From the cell containing the given text, extract its center point as (X, Y) coordinate. 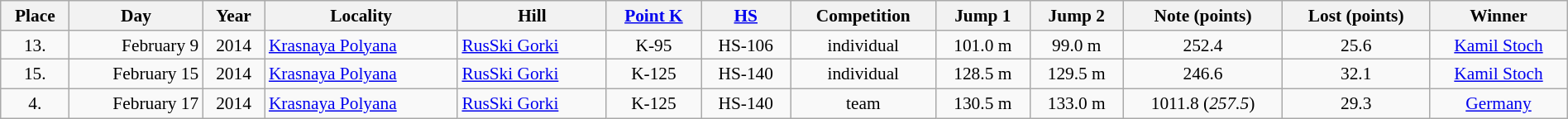
Lost (points) (1356, 16)
Point K (653, 16)
February 9 (136, 45)
Winner (1499, 16)
25.6 (1356, 45)
February 15 (136, 74)
99.0 m (1077, 45)
Place (35, 16)
HS-106 (746, 45)
team (863, 104)
Locality (361, 16)
February 17 (136, 104)
Year (233, 16)
15. (35, 74)
HS (746, 16)
4. (35, 104)
Note (points) (1202, 16)
128.5 m (982, 74)
Jump 1 (982, 16)
Germany (1499, 104)
Jump 2 (1077, 16)
1011.8 (257.5) (1202, 104)
Day (136, 16)
Hill (532, 16)
246.6 (1202, 74)
252.4 (1202, 45)
29.3 (1356, 104)
129.5 m (1077, 74)
101.0 m (982, 45)
Competition (863, 16)
13. (35, 45)
32.1 (1356, 74)
130.5 m (982, 104)
133.0 m (1077, 104)
K-95 (653, 45)
